Extract the (X, Y) coordinate from the center of the cell holding the provided text.  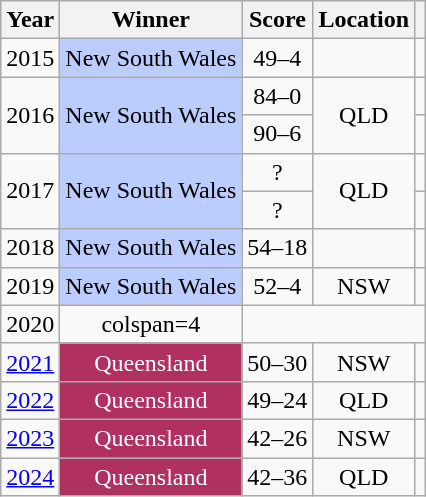
52–4 (278, 286)
2021 (30, 362)
2023 (30, 438)
90–6 (278, 134)
42–36 (278, 477)
2020 (30, 324)
colspan=4 (151, 324)
2016 (30, 115)
49–24 (278, 400)
2019 (30, 286)
50–30 (278, 362)
2018 (30, 248)
49–4 (278, 58)
2017 (30, 191)
84–0 (278, 96)
42–26 (278, 438)
Score (278, 20)
2022 (30, 400)
Year (30, 20)
54–18 (278, 248)
2024 (30, 477)
2015 (30, 58)
Location (364, 20)
Winner (151, 20)
